Provide the (X, Y) coordinate of the cell's center where the given text is located.  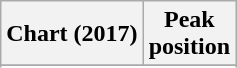
Chart (2017) (72, 34)
Peakposition (189, 34)
